Identify which cell holds the provided text, then report its [X, Y] central coordinate. 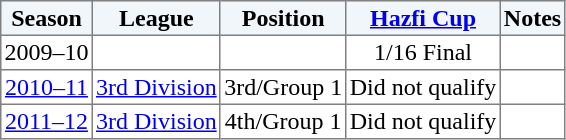
3rd/Group 1 [282, 87]
2010–11 [47, 87]
2009–10 [47, 52]
2011–12 [47, 121]
Hazfi Cup [423, 18]
1/16 Final [423, 52]
Season [47, 18]
Position [282, 18]
League [156, 18]
Notes [532, 18]
4th/Group 1 [282, 121]
